Capture the cell that displays the provided text and extract its (x, y) central coordinate. 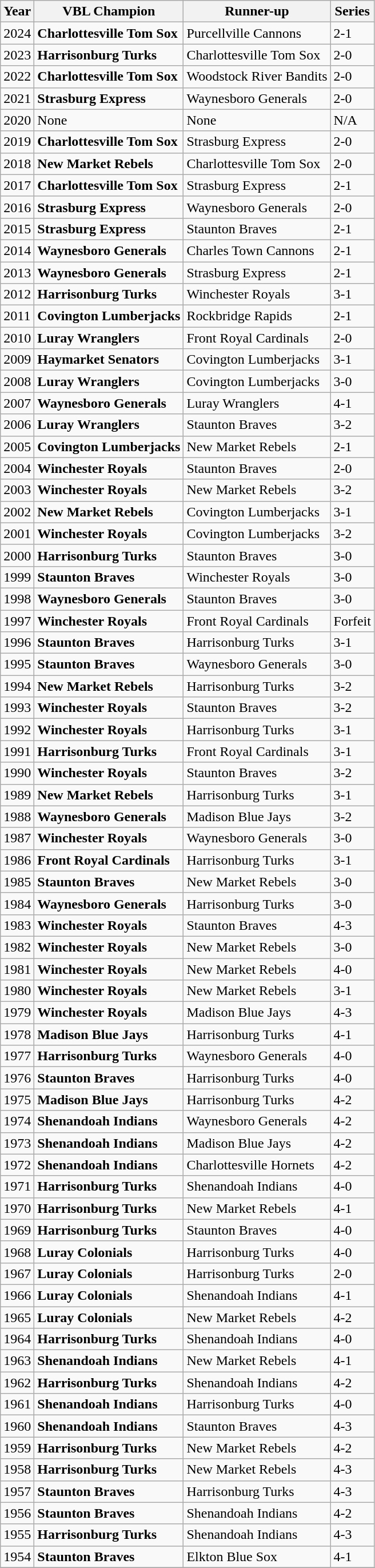
1959 (17, 1448)
1956 (17, 1513)
Charlottesville Hornets (257, 1165)
2017 (17, 185)
1970 (17, 1208)
1977 (17, 1056)
1957 (17, 1491)
1968 (17, 1252)
2024 (17, 33)
2013 (17, 273)
1958 (17, 1470)
2018 (17, 164)
1980 (17, 991)
1999 (17, 577)
2016 (17, 207)
1987 (17, 838)
2000 (17, 555)
Charles Town Cannons (257, 250)
1962 (17, 1383)
1988 (17, 817)
1993 (17, 708)
1961 (17, 1404)
2012 (17, 295)
1985 (17, 882)
1998 (17, 599)
2019 (17, 142)
1994 (17, 686)
2020 (17, 120)
1965 (17, 1317)
2010 (17, 338)
Forfeit (352, 620)
1960 (17, 1426)
Elkton Blue Sox (257, 1557)
2011 (17, 316)
1978 (17, 1034)
N/A (352, 120)
2004 (17, 468)
1972 (17, 1165)
Purcellville Cannons (257, 33)
2015 (17, 229)
Year (17, 11)
1996 (17, 643)
1991 (17, 751)
2021 (17, 98)
1955 (17, 1535)
2008 (17, 381)
Series (352, 11)
VBL Champion (109, 11)
1992 (17, 730)
2009 (17, 360)
1975 (17, 1100)
2007 (17, 403)
Rockbridge Rapids (257, 316)
1963 (17, 1361)
Runner-up (257, 11)
1964 (17, 1339)
1969 (17, 1230)
1974 (17, 1121)
1981 (17, 969)
1984 (17, 904)
1983 (17, 925)
2014 (17, 250)
1954 (17, 1557)
2006 (17, 425)
1982 (17, 947)
1995 (17, 664)
1967 (17, 1273)
1966 (17, 1295)
2022 (17, 77)
1973 (17, 1143)
1986 (17, 860)
1979 (17, 1013)
2005 (17, 447)
Woodstock River Bandits (257, 77)
Haymarket Senators (109, 360)
1997 (17, 620)
1971 (17, 1187)
2001 (17, 534)
1990 (17, 773)
1976 (17, 1078)
2003 (17, 490)
2002 (17, 512)
1989 (17, 795)
2023 (17, 55)
